Detect which cell encompasses the target text, then output its (x, y) center coordinate. 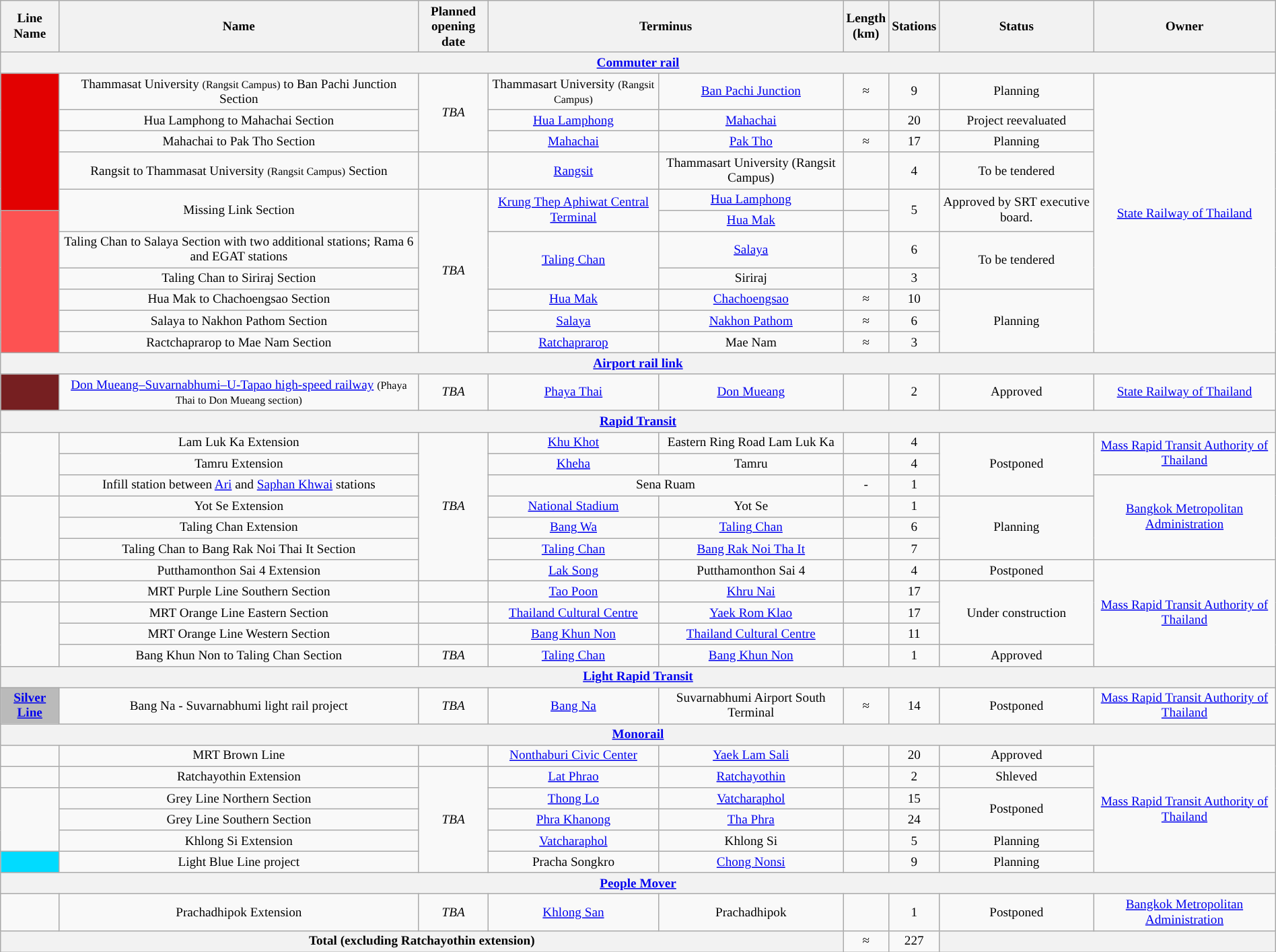
15 (914, 799)
14 (914, 706)
Hua Mak to Chachoengsao Section (239, 300)
Lak Song (573, 571)
Mahachai to Pak Tho Section (239, 142)
MRT Orange Line Western Section (239, 634)
Yot Se (751, 507)
Hua Lamphong to Mahachai Section (239, 120)
Owner (1184, 27)
Ratchayothin (751, 777)
Taling Chan to Siriraj Section (239, 279)
Rangsit (573, 170)
Yaek Rom Klao (751, 613)
Plannedopening date (454, 27)
Grey Line Northern Section (239, 799)
MRT Orange Line Eastern Section (239, 613)
Commuter rail (638, 63)
Airport rail link (638, 364)
Total (excluding Ratchayothin extension) (422, 941)
Under construction (1016, 612)
Missing Link Section (239, 210)
24 (914, 819)
Taling Chan Extension (239, 528)
Kheha (573, 464)
Name (239, 27)
Pracha Songkro (573, 863)
10 (914, 300)
Khru Nai (751, 591)
Lam Luk Ka Extension (239, 443)
Putthamonthon Sai 4 (751, 571)
Tao Poon (573, 591)
Shleved (1016, 777)
Don Mueang–Suvarnabhumi–U-Tapao high-speed railway (Phaya Thai to Don Mueang section) (239, 392)
Rapid Transit (638, 421)
Siriraj (751, 279)
Ban Pachi Junction (751, 91)
Salaya to Nakhon Pathom Section (239, 321)
Light Blue Line project (239, 863)
Silver Line (30, 706)
Project reevaluated (1016, 120)
Bang Na - Suvarnabhumi light rail project (239, 706)
Khu Khot (573, 443)
Nakhon Pathom (751, 321)
Suvarnabhumi Airport South Terminal (751, 706)
Chong Nonsi (751, 863)
Bang Khun Non to Taling Chan Section (239, 655)
Ractchaprarop to Mae Nam Section (239, 342)
Taling Chan to Salaya Section with two additional stations; Rama 6 and EGAT stations (239, 250)
People Mover (638, 883)
Tamru (751, 464)
Monorail (638, 735)
Approved by SRT executive board. (1016, 210)
Tamru Extension (239, 464)
Stations (914, 27)
Rangsit to Thammasat University (Rangsit Campus) Section (239, 170)
Pak Tho (751, 142)
Khlong San (573, 912)
Bang Rak Noi Tha It (751, 549)
Bang Na (573, 706)
Infill station between Ari and Saphan Khwai stations (239, 485)
Grey Line Southern Section (239, 819)
MRT Purple Line Southern Section (239, 591)
Don Mueang (751, 392)
Prachadhipok (751, 912)
Mae Nam (751, 342)
Bang Wa (573, 528)
- (866, 485)
7 (914, 549)
Khlong Si (751, 841)
Chachoengsao (751, 300)
Length(km) (866, 27)
Phaya Thai (573, 392)
Tha Phra (751, 819)
11 (914, 634)
Krung Thep Aphiwat Central Terminal (573, 210)
National Stadium (573, 507)
Ratchaprarop (573, 342)
Light Rapid Transit (638, 677)
Sena Ruam (666, 485)
Putthamonthon Sai 4 Extension (239, 571)
Ratchayothin Extension (239, 777)
Thammasat University (Rangsit Campus) to Ban Pachi Junction Section (239, 91)
Eastern Ring Road Lam Luk Ka (751, 443)
Khlong Si Extension (239, 841)
Yaek Lam Sali (751, 756)
Thong Lo (573, 799)
Phra Khanong (573, 819)
Line Name (30, 27)
Yot Se Extension (239, 507)
Taling Chan to Bang Rak Noi Thai It Section (239, 549)
Terminus (666, 27)
Nonthaburi Civic Center (573, 756)
227 (914, 941)
MRT Brown Line (239, 756)
Status (1016, 27)
Prachadhipok Extension (239, 912)
Lat Phrao (573, 777)
